Capture the cell that displays the provided text and extract its [x, y] central coordinate. 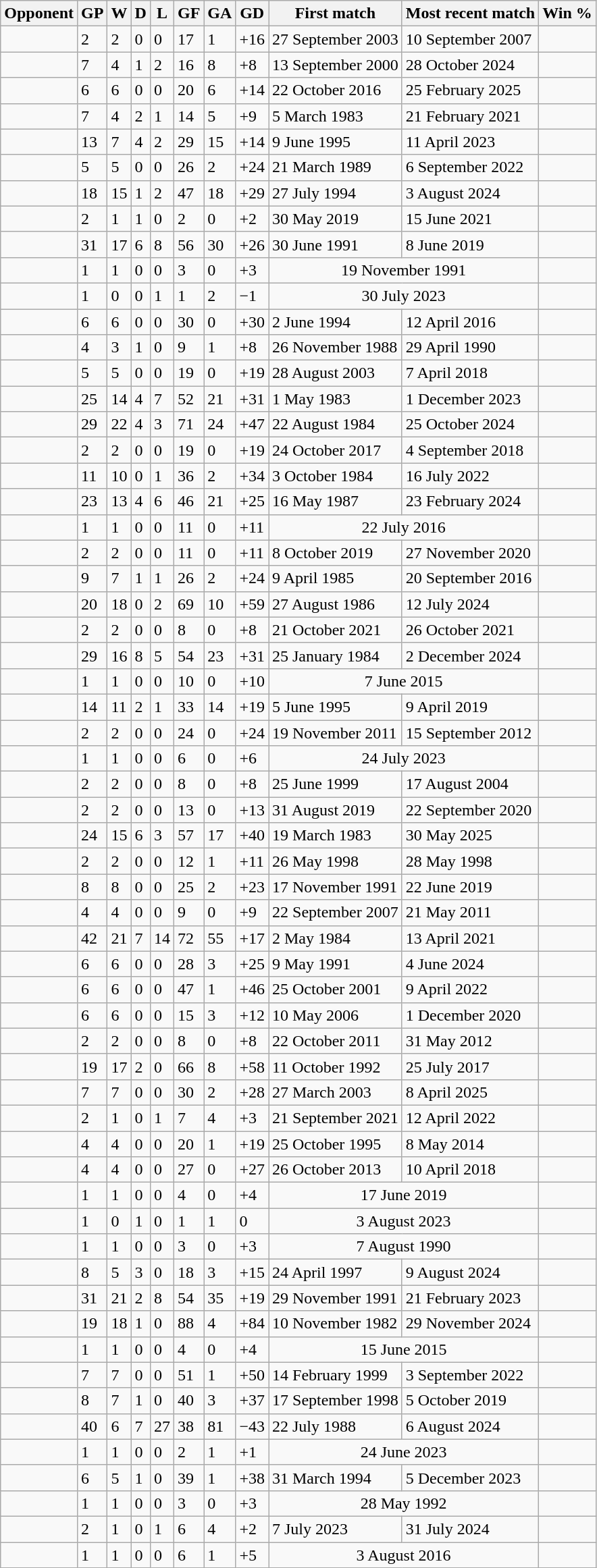
1 December 2023 [470, 399]
30 June 1991 [336, 244]
2 June 1994 [336, 322]
9 April 2022 [470, 990]
31 July 2024 [470, 1529]
25 July 2017 [470, 1066]
28 October 2024 [470, 65]
GD [253, 13]
9 August 2024 [470, 1272]
28 May 1992 [404, 1503]
42 [93, 938]
16 May 1987 [336, 502]
19 November 2011 [336, 732]
+12 [253, 1015]
14 February 1999 [336, 1375]
15 June 2021 [470, 219]
13 September 2000 [336, 65]
24 April 1997 [336, 1272]
+46 [253, 990]
10 April 2018 [470, 1170]
8 June 2019 [470, 244]
+50 [253, 1375]
D [140, 13]
28 May 1998 [470, 861]
6 August 2024 [470, 1426]
22 October 2011 [336, 1041]
8 April 2025 [470, 1092]
17 September 1998 [336, 1401]
8 October 2019 [336, 553]
+1 [253, 1452]
15 June 2015 [404, 1349]
+6 [253, 759]
26 October 2021 [470, 630]
46 [188, 502]
56 [188, 244]
26 May 1998 [336, 861]
17 August 2004 [470, 784]
22 September 2007 [336, 913]
35 [220, 1298]
31 March 1994 [336, 1478]
30 July 2023 [404, 296]
First match [336, 13]
27 August 1986 [336, 604]
38 [188, 1426]
+5 [253, 1555]
13 April 2021 [470, 938]
31 August 2019 [336, 810]
9 May 1991 [336, 964]
21 March 1989 [336, 167]
3 August 2023 [404, 1221]
7 July 2023 [336, 1529]
5 October 2019 [470, 1401]
+17 [253, 938]
9 April 1985 [336, 578]
4 September 2018 [470, 450]
81 [220, 1426]
2 December 2024 [470, 655]
12 [188, 861]
3 August 2016 [404, 1555]
29 April 1990 [470, 348]
11 April 2023 [470, 142]
8 May 2014 [470, 1144]
+59 [253, 604]
22 September 2020 [470, 810]
12 April 2022 [470, 1118]
39 [188, 1478]
51 [188, 1375]
71 [188, 425]
19 November 1991 [404, 270]
19 March 1983 [336, 836]
+16 [253, 39]
88 [188, 1324]
26 October 2013 [336, 1170]
−43 [253, 1426]
25 June 1999 [336, 784]
3 October 1984 [336, 476]
−1 [253, 296]
+28 [253, 1092]
66 [188, 1066]
+27 [253, 1170]
GF [188, 13]
26 November 1988 [336, 348]
30 May 2019 [336, 219]
GA [220, 13]
55 [220, 938]
24 July 2023 [404, 759]
17 June 2019 [404, 1195]
4 June 2024 [470, 964]
10 September 2007 [470, 39]
Win % [567, 13]
+47 [253, 425]
22 October 2016 [336, 90]
25 October 2024 [470, 425]
+23 [253, 887]
21 February 2023 [470, 1298]
22 July 1988 [336, 1426]
GP [93, 13]
+26 [253, 244]
W [119, 13]
33 [188, 707]
22 [119, 425]
27 September 2003 [336, 39]
+84 [253, 1324]
25 October 2001 [336, 990]
Opponent [39, 13]
+38 [253, 1478]
12 July 2024 [470, 604]
7 April 2018 [470, 373]
52 [188, 399]
3 September 2022 [470, 1375]
28 August 2003 [336, 373]
29 November 1991 [336, 1298]
28 [188, 964]
Most recent match [470, 13]
25 October 1995 [336, 1144]
5 March 1983 [336, 116]
+30 [253, 322]
10 November 1982 [336, 1324]
22 July 2016 [404, 527]
22 June 2019 [470, 887]
5 June 1995 [336, 707]
5 December 2023 [470, 1478]
24 June 2023 [404, 1452]
L [162, 13]
11 October 1992 [336, 1066]
27 March 2003 [336, 1092]
+29 [253, 193]
21 October 2021 [336, 630]
3 August 2024 [470, 193]
21 February 2021 [470, 116]
24 October 2017 [336, 450]
16 July 2022 [470, 476]
27 November 2020 [470, 553]
12 April 2016 [470, 322]
7 June 2015 [404, 681]
9 June 1995 [336, 142]
+58 [253, 1066]
+10 [253, 681]
1 May 1983 [336, 399]
25 February 2025 [470, 90]
15 September 2012 [470, 732]
36 [188, 476]
9 April 2019 [470, 707]
17 November 1991 [336, 887]
21 September 2021 [336, 1118]
1 December 2020 [470, 1015]
57 [188, 836]
31 May 2012 [470, 1041]
2 May 1984 [336, 938]
69 [188, 604]
+40 [253, 836]
20 September 2016 [470, 578]
+37 [253, 1401]
30 May 2025 [470, 836]
+13 [253, 810]
7 August 1990 [404, 1247]
21 May 2011 [470, 913]
27 July 1994 [336, 193]
+15 [253, 1272]
6 September 2022 [470, 167]
72 [188, 938]
22 August 1984 [336, 425]
10 May 2006 [336, 1015]
+34 [253, 476]
23 February 2024 [470, 502]
25 January 1984 [336, 655]
29 November 2024 [470, 1324]
